Capture the cell that displays the provided text and extract its [X, Y] central coordinate. 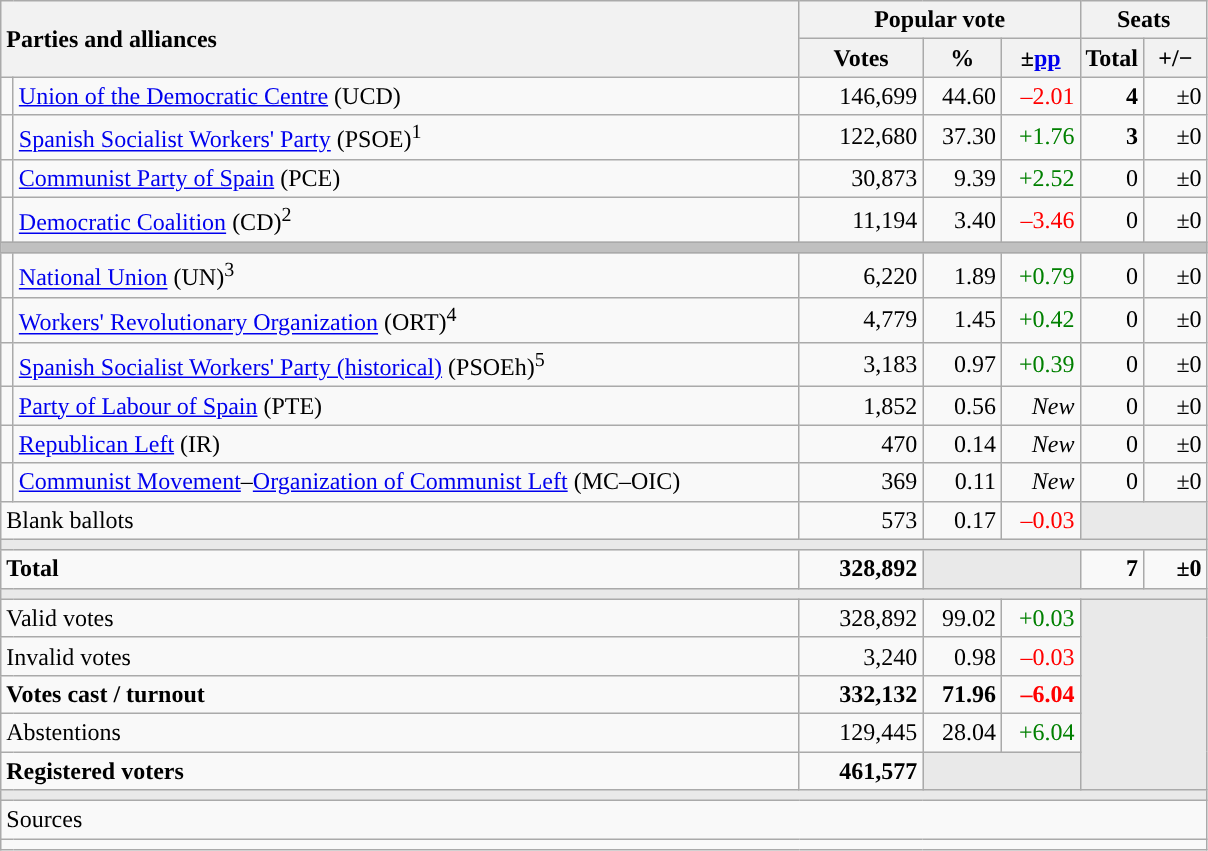
Votes cast / turnout [400, 694]
0.11 [962, 482]
4,779 [861, 320]
Blank ballots [400, 520]
+1.76 [1040, 138]
3,183 [861, 364]
0.98 [962, 656]
Spanish Socialist Workers' Party (PSOE)1 [406, 138]
Invalid votes [400, 656]
9.39 [962, 178]
Sources [604, 820]
0.97 [962, 364]
1,852 [861, 406]
Workers' Revolutionary Organization (ORT)4 [406, 320]
Democratic Coalition (CD)2 [406, 220]
369 [861, 482]
–2.01 [1040, 96]
573 [861, 520]
1.89 [962, 276]
–6.04 [1040, 694]
11,194 [861, 220]
99.02 [962, 618]
470 [861, 444]
4 [1112, 96]
3,240 [861, 656]
28.04 [962, 732]
Votes [861, 58]
±pp [1040, 58]
44.60 [962, 96]
3 [1112, 138]
Popular vote [940, 20]
Parties and alliances [400, 39]
Valid votes [400, 618]
Registered voters [400, 771]
Republican Left (IR) [406, 444]
332,132 [861, 694]
Party of Labour of Spain (PTE) [406, 406]
–3.46 [1040, 220]
+/− [1176, 58]
Union of the Democratic Centre (UCD) [406, 96]
+0.03 [1040, 618]
0.17 [962, 520]
+0.42 [1040, 320]
30,873 [861, 178]
3.40 [962, 220]
National Union (UN)3 [406, 276]
Communist Movement–Organization of Communist Left (MC–OIC) [406, 482]
Abstentions [400, 732]
+2.52 [1040, 178]
461,577 [861, 771]
+0.79 [1040, 276]
Seats [1144, 20]
122,680 [861, 138]
Spanish Socialist Workers' Party (historical) (PSOEh)5 [406, 364]
71.96 [962, 694]
0.14 [962, 444]
7 [1112, 569]
% [962, 58]
6,220 [861, 276]
0.56 [962, 406]
129,445 [861, 732]
Communist Party of Spain (PCE) [406, 178]
+6.04 [1040, 732]
+0.39 [1040, 364]
37.30 [962, 138]
146,699 [861, 96]
1.45 [962, 320]
